Return the (x, y) coordinate for the center point of the cell that contains the specified text.  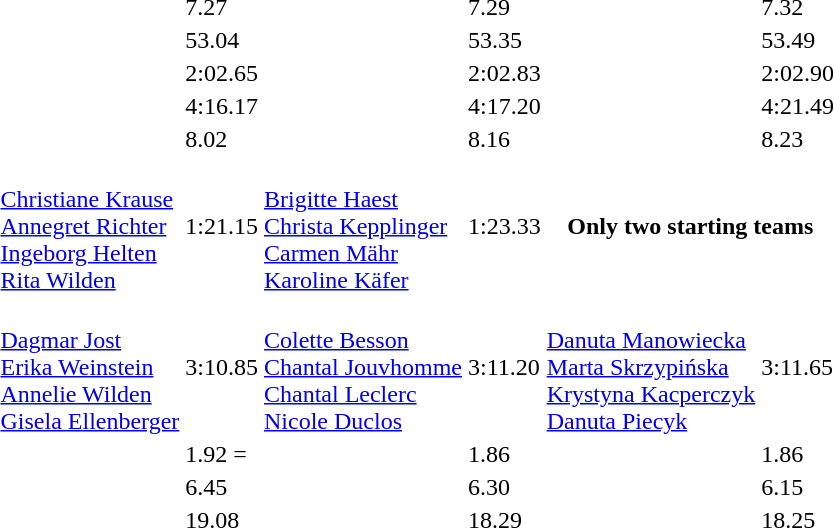
1:21.15 (222, 226)
Brigitte HaestChrista KepplingerCarmen MährKaroline Käfer (364, 226)
Colette BessonChantal JouvhommeChantal LeclercNicole Duclos (364, 367)
3:11.20 (504, 367)
53.35 (504, 40)
1.92 = (222, 454)
4:17.20 (504, 106)
1.86 (504, 454)
2:02.65 (222, 73)
2:02.83 (504, 73)
3:10.85 (222, 367)
4:16.17 (222, 106)
8.02 (222, 139)
6.30 (504, 487)
6.45 (222, 487)
Danuta ManowieckaMarta SkrzypińskaKrystyna KacperczykDanuta Piecyk (651, 367)
1:23.33 (504, 226)
8.16 (504, 139)
53.04 (222, 40)
